Extract the [x, y] coordinate from the center of the cell holding the provided text.  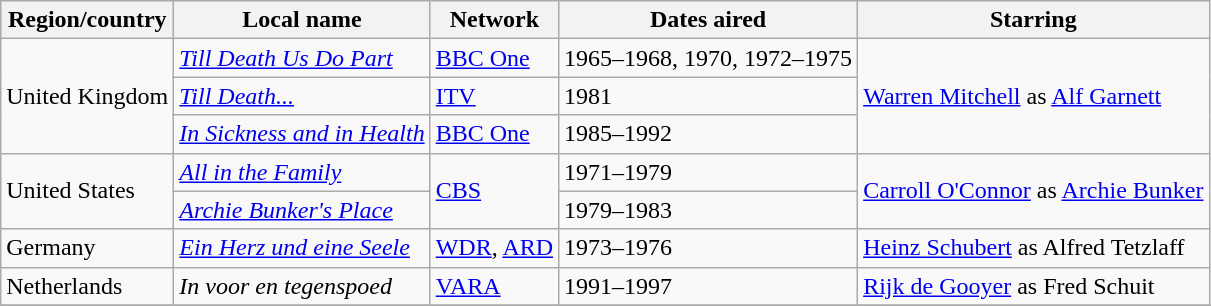
1973–1976 [708, 248]
WDR, ARD [494, 248]
All in the Family [302, 172]
1979–1983 [708, 210]
CBS [494, 191]
VARA [494, 286]
1991–1997 [708, 286]
In voor en tegenspoed [302, 286]
Warren Mitchell as Alf Garnett [1034, 96]
1971–1979 [708, 172]
1965–1968, 1970, 1972–1975 [708, 58]
Dates aired [708, 20]
In Sickness and in Health [302, 134]
Network [494, 20]
Till Death Us Do Part [302, 58]
Netherlands [88, 286]
United States [88, 191]
Ein Herz und eine Seele [302, 248]
Archie Bunker's Place [302, 210]
ITV [494, 96]
1981 [708, 96]
Till Death... [302, 96]
Rijk de Gooyer as Fred Schuit [1034, 286]
1985–1992 [708, 134]
Local name [302, 20]
Heinz Schubert as Alfred Tetzlaff [1034, 248]
United Kingdom [88, 96]
Carroll O'Connor as Archie Bunker [1034, 191]
Starring [1034, 20]
Germany [88, 248]
Region/country [88, 20]
